Extract the (X, Y) coordinate from the center of the cell holding the provided text.  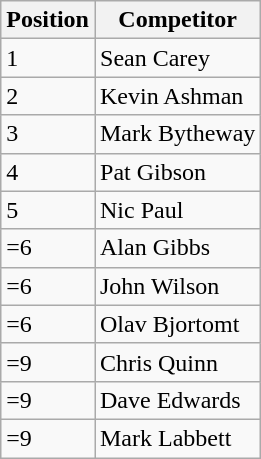
Competitor (177, 20)
2 (48, 96)
5 (48, 210)
Alan Gibbs (177, 248)
1 (48, 58)
3 (48, 134)
Kevin Ashman (177, 96)
Mark Bytheway (177, 134)
Pat Gibson (177, 172)
John Wilson (177, 286)
Position (48, 20)
Mark Labbett (177, 438)
4 (48, 172)
Dave Edwards (177, 400)
Chris Quinn (177, 362)
Olav Bjortomt (177, 324)
Nic Paul (177, 210)
Sean Carey (177, 58)
